Identify which cell holds the provided text, then report its (x, y) central coordinate. 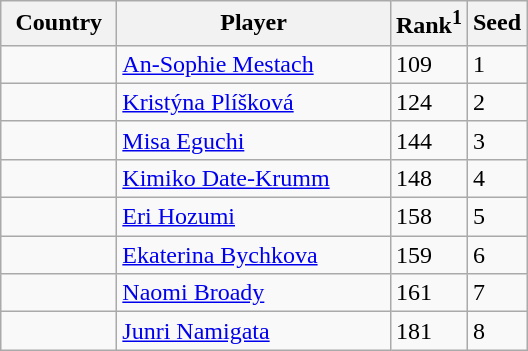
161 (428, 293)
2 (496, 102)
Kristýna Plíšková (254, 102)
6 (496, 255)
159 (428, 255)
Naomi Broady (254, 293)
Player (254, 24)
144 (428, 140)
Junri Namigata (254, 331)
7 (496, 293)
124 (428, 102)
8 (496, 331)
An-Sophie Mestach (254, 64)
Misa Eguchi (254, 140)
109 (428, 64)
3 (496, 140)
4 (496, 178)
Kimiko Date-Krumm (254, 178)
Country (59, 24)
Seed (496, 24)
181 (428, 331)
1 (496, 64)
Eri Hozumi (254, 217)
5 (496, 217)
Ekaterina Bychkova (254, 255)
Rank1 (428, 24)
148 (428, 178)
158 (428, 217)
